Scan for the cell matching the given text and deliver its (x, y) coordinate at center. 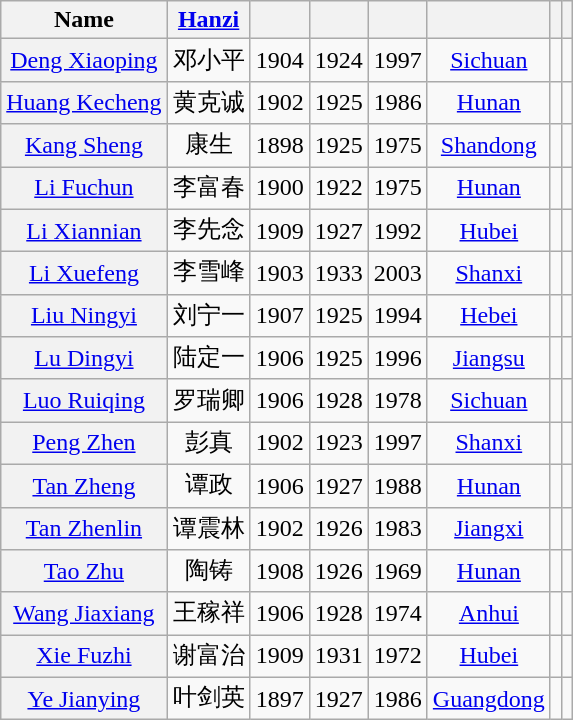
1969 (398, 572)
邓小平 (208, 60)
刘宁一 (208, 316)
Anhui (488, 614)
1933 (338, 274)
1974 (398, 614)
Peng Zhen (84, 444)
Kang Sheng (84, 146)
1983 (398, 528)
Tan Zheng (84, 486)
李雪峰 (208, 274)
叶剑英 (208, 698)
1907 (280, 316)
1924 (338, 60)
王稼祥 (208, 614)
李富春 (208, 188)
1900 (280, 188)
Hanzi (208, 20)
1922 (338, 188)
2003 (398, 274)
Wang Jiaxiang (84, 614)
1994 (398, 316)
彭真 (208, 444)
1898 (280, 146)
Guangdong (488, 698)
1988 (398, 486)
Tan Zhenlin (84, 528)
Deng Xiaoping (84, 60)
黄克诚 (208, 102)
罗瑞卿 (208, 400)
谭震林 (208, 528)
Tao Zhu (84, 572)
Shandong (488, 146)
Xie Fuzhi (84, 656)
1903 (280, 274)
Liu Ningyi (84, 316)
Ye Jianying (84, 698)
1931 (338, 656)
1978 (398, 400)
Name (84, 20)
Luo Ruiqing (84, 400)
1992 (398, 230)
Jiangxi (488, 528)
1996 (398, 358)
1904 (280, 60)
陆定一 (208, 358)
谭政 (208, 486)
Li Xuefeng (84, 274)
陶铸 (208, 572)
Li Fuchun (84, 188)
1908 (280, 572)
1972 (398, 656)
康生 (208, 146)
Li Xiannian (84, 230)
谢富治 (208, 656)
Hebei (488, 316)
李先念 (208, 230)
1923 (338, 444)
Jiangsu (488, 358)
Huang Kecheng (84, 102)
Lu Dingyi (84, 358)
1897 (280, 698)
